Provide the [X, Y] coordinate of the cell's center where the given text is located.  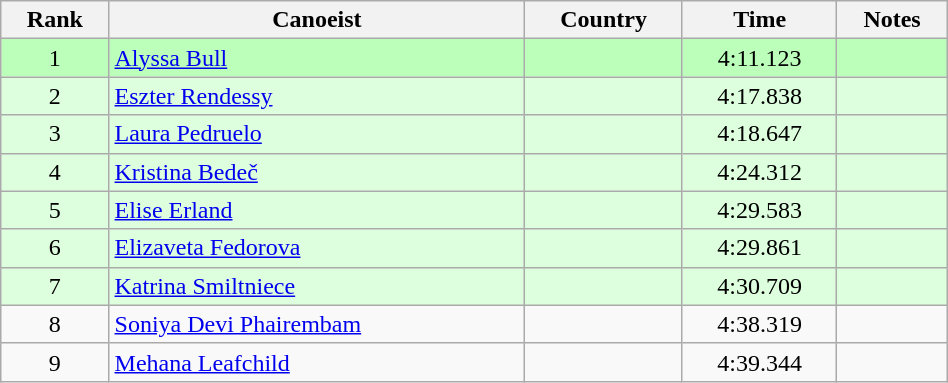
Mehana Leafchild [317, 362]
Soniya Devi Phairembam [317, 324]
4 [55, 172]
1 [55, 58]
Elise Erland [317, 210]
Rank [55, 20]
4:30.709 [759, 286]
Katrina Smiltniece [317, 286]
Elizaveta Fedorova [317, 248]
4:17.838 [759, 96]
Notes [892, 20]
Canoeist [317, 20]
8 [55, 324]
Alyssa Bull [317, 58]
4:39.344 [759, 362]
4:38.319 [759, 324]
Time [759, 20]
4:29.583 [759, 210]
Laura Pedruelo [317, 134]
6 [55, 248]
5 [55, 210]
Eszter Rendessy [317, 96]
2 [55, 96]
3 [55, 134]
4:29.861 [759, 248]
4:18.647 [759, 134]
9 [55, 362]
4:24.312 [759, 172]
7 [55, 286]
Kristina Bedeč [317, 172]
4:11.123 [759, 58]
Country [604, 20]
